Locate the cell with the specified text and output its [X, Y] center coordinate. 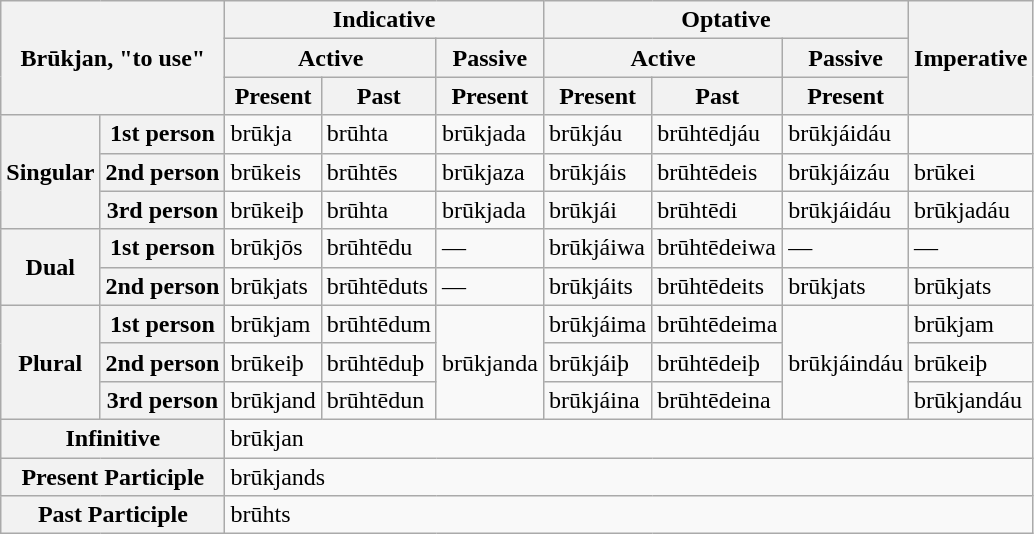
brūkjaza [490, 172]
brūkjáu [597, 134]
brūkeis [273, 172]
brūhts [629, 515]
brūkjáizáu [846, 172]
Dual [50, 267]
brūkjands [629, 477]
brūhtēs [378, 172]
Infinitive [113, 438]
Optative [726, 20]
brūhtēdum [378, 324]
brūhtēdi [718, 210]
brūkjáindáu [846, 362]
brūkjáits [597, 286]
brūhtēdeina [718, 400]
brūkjadáu [971, 210]
brūkjáis [597, 172]
brūhtēdun [378, 400]
brūkjanda [490, 362]
brūhtēdeiwa [718, 248]
brūhtēdu [378, 248]
Present Participle [113, 477]
Indicative [384, 20]
brūkjan [629, 438]
brūhtēdeits [718, 286]
brūkei [971, 172]
Past Participle [113, 515]
brūhtēdjáu [718, 134]
brūkjōs [273, 248]
brūhtēdeima [718, 324]
brūkjáima [597, 324]
Singular [50, 172]
Imperative [971, 58]
brūkjandáu [971, 400]
brūhtēdeis [718, 172]
Plural [50, 362]
brūhtēduþ [378, 362]
brūhtēduts [378, 286]
brūhtēdeiþ [718, 362]
brūkjáina [597, 400]
brūkja [273, 134]
brūkjand [273, 400]
brūkjáiwa [597, 248]
Brūkjan, "to use" [113, 58]
brūkjái [597, 210]
brūkjáiþ [597, 362]
